Output the [x, y] coordinate of the center of the cell containing the given text.  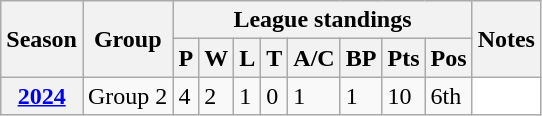
2024 [42, 96]
Group [127, 39]
T [274, 58]
Notes [506, 39]
League standings [322, 20]
W [216, 58]
Group 2 [127, 96]
A/C [314, 58]
6th [448, 96]
L [248, 58]
Season [42, 39]
Pts [404, 58]
2 [216, 96]
10 [404, 96]
4 [186, 96]
BP [361, 58]
0 [274, 96]
Pos [448, 58]
P [186, 58]
